Return (x, y) of the center of cell containing provided text 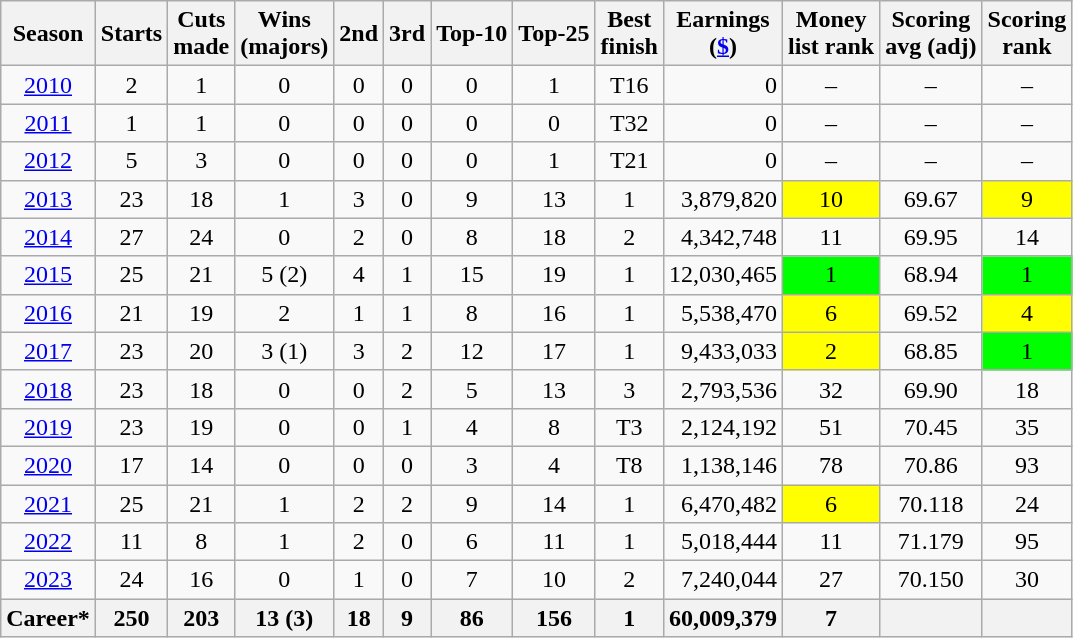
1,138,146 (722, 465)
2017 (48, 351)
69.52 (931, 313)
93 (1027, 465)
2016 (48, 313)
Top-25 (554, 34)
Season (48, 34)
70.86 (931, 465)
2020 (48, 465)
69.95 (931, 237)
3,879,820 (722, 199)
2,793,536 (722, 389)
35 (1027, 427)
15 (472, 275)
T8 (629, 465)
T32 (629, 123)
Scoring rank (1027, 34)
2018 (48, 389)
5,538,470 (722, 313)
5,018,444 (722, 542)
9,433,033 (722, 351)
70.150 (931, 580)
T3 (629, 427)
2013 (48, 199)
68.85 (931, 351)
20 (202, 351)
2014 (48, 237)
70.118 (931, 503)
5 (2) (284, 275)
Wins(majors) (284, 34)
156 (554, 618)
3rd (408, 34)
95 (1027, 542)
2010 (48, 85)
60,009,379 (722, 618)
78 (832, 465)
2019 (48, 427)
T16 (629, 85)
13 (3) (284, 618)
2012 (48, 161)
12,030,465 (722, 275)
32 (832, 389)
2011 (48, 123)
69.67 (931, 199)
T21 (629, 161)
69.90 (931, 389)
Career* (48, 618)
Scoring avg (adj) (931, 34)
51 (832, 427)
68.94 (931, 275)
30 (1027, 580)
12 (472, 351)
2nd (359, 34)
203 (202, 618)
71.179 (931, 542)
2023 (48, 580)
Cutsmade (202, 34)
7,240,044 (722, 580)
3 (1) (284, 351)
2015 (48, 275)
70.45 (931, 427)
Top-10 (472, 34)
2,124,192 (722, 427)
4,342,748 (722, 237)
Earnings($) (722, 34)
2021 (48, 503)
Starts (131, 34)
6,470,482 (722, 503)
2022 (48, 542)
Bestfinish (629, 34)
250 (131, 618)
Moneylist rank (832, 34)
86 (472, 618)
